Detect which cell encompasses the target text, then output its [x, y] center coordinate. 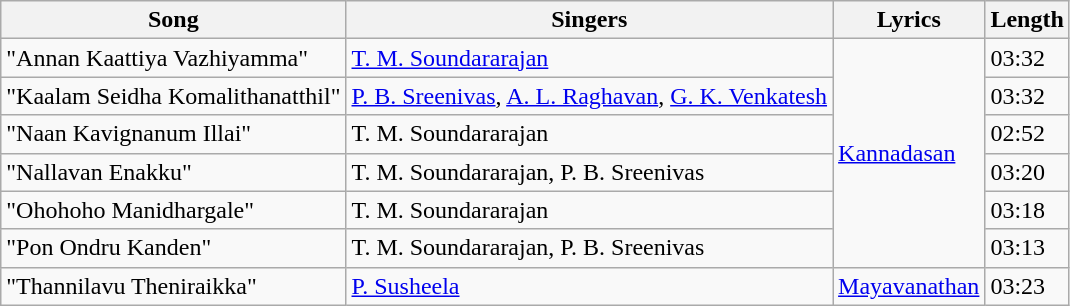
"Ohohoho Manidhargale" [174, 210]
Song [174, 20]
Length [1027, 20]
03:20 [1027, 172]
"Annan Kaattiya Vazhiyamma" [174, 58]
Mayavanathan [909, 286]
Lyrics [909, 20]
"Pon Ondru Kanden" [174, 248]
"Kaalam Seidha Komalithanatthil" [174, 96]
02:52 [1027, 134]
03:23 [1027, 286]
"Naan Kavignanum Illai" [174, 134]
P. Susheela [590, 286]
P. B. Sreenivas, A. L. Raghavan, G. K. Venkatesh [590, 96]
"Nallavan Enakku" [174, 172]
"Thannilavu Theniraikka" [174, 286]
03:13 [1027, 248]
Kannadasan [909, 153]
Singers [590, 20]
03:18 [1027, 210]
